Find where the given text appears and provide that cell's center as (x, y) coordinate. 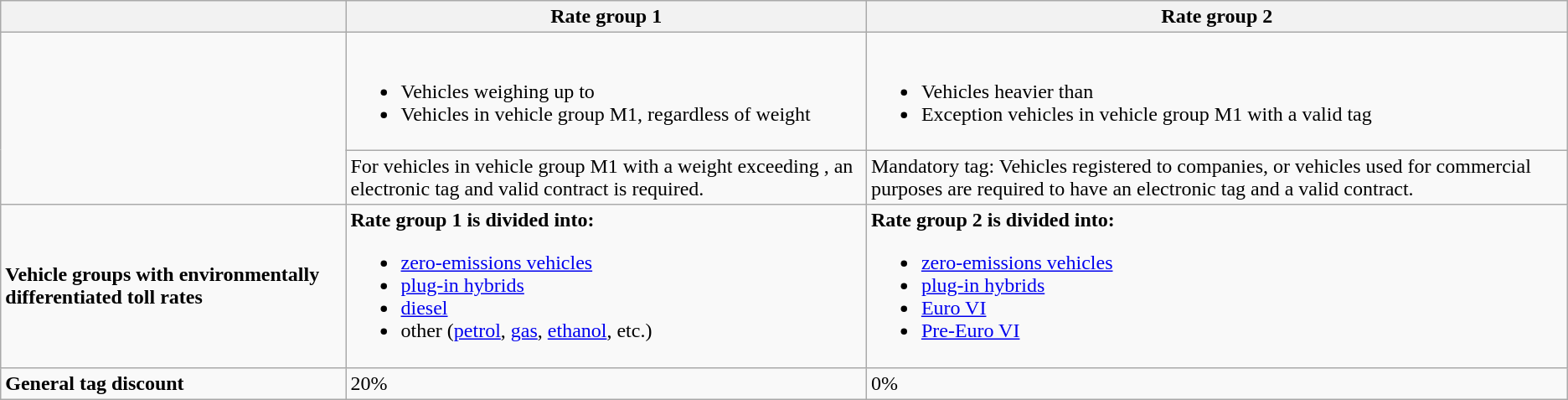
20% (606, 383)
0% (1216, 383)
Rate group 2 (1216, 17)
General tag discount (173, 383)
Vehicles weighing up to Vehicles in vehicle group M1, regardless of weight (606, 91)
Rate group 1 (606, 17)
Vehicles heavier than Exception vehicles in vehicle group M1 with a valid tag (1216, 91)
Rate group 1 is divided into:zero-emissions vehiclesplug-in hybridsdieselother (petrol, gas, ethanol, etc.) (606, 286)
Rate group 2 is divided into:zero-emissions vehiclesplug-in hybridsEuro VIPre-Euro VI (1216, 286)
Vehicle groups with environmentally differentiated toll rates (173, 286)
For vehicles in vehicle group M1 with a weight exceeding , an electronic tag and valid contract is required. (606, 178)
